Extract the (X, Y) coordinate from the center of the cell holding the provided text.  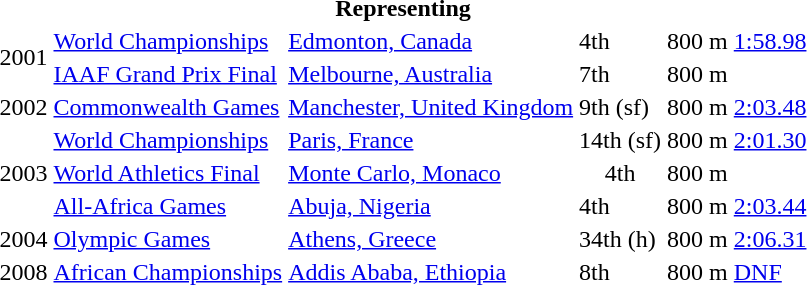
IAAF Grand Prix Final (168, 74)
7th (620, 74)
Manchester, United Kingdom (431, 107)
9th (sf) (620, 107)
Paris, France (431, 140)
Abuja, Nigeria (431, 206)
Monte Carlo, Monaco (431, 173)
Athens, Greece (431, 239)
All-Africa Games (168, 206)
Olympic Games (168, 239)
34th (h) (620, 239)
14th (sf) (620, 140)
Edmonton, Canada (431, 41)
World Athletics Final (168, 173)
Commonwealth Games (168, 107)
Melbourne, Australia (431, 74)
